Find where the given text appears and provide that cell's center as [x, y] coordinate. 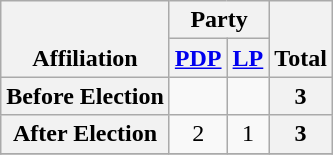
Total [301, 39]
PDP [198, 58]
2 [198, 134]
Before Election [86, 96]
Party [218, 20]
LP [248, 58]
Affiliation [86, 39]
1 [248, 134]
After Election [86, 134]
